Find where the given text appears and provide that cell's center as (X, Y) coordinate. 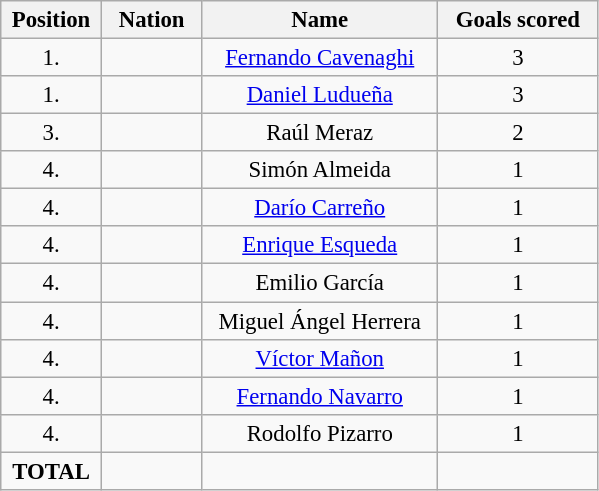
Simón Almeida (320, 170)
Fernando Navarro (320, 396)
Daniel Ludueña (320, 95)
Miguel Ángel Herrera (320, 321)
2 (518, 133)
TOTAL (52, 471)
Víctor Mañon (320, 358)
Enrique Esqueda (320, 245)
Goals scored (518, 20)
Darío Carreño (320, 208)
Nation (152, 20)
Name (320, 20)
Rodolfo Pizarro (320, 433)
Position (52, 20)
Raúl Meraz (320, 133)
Emilio García (320, 283)
Fernando Cavenaghi (320, 58)
3. (52, 133)
